Extract the (X, Y) coordinate from the center of the cell holding the provided text.  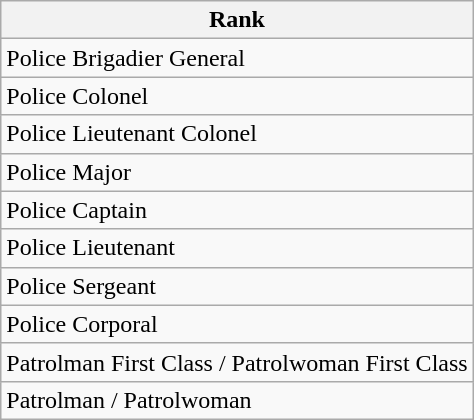
Police Major (237, 172)
Police Captain (237, 210)
Police Corporal (237, 324)
Police Brigadier General (237, 58)
Police Colonel (237, 96)
Rank (237, 20)
Police Lieutenant (237, 248)
Police Sergeant (237, 286)
Patrolman First Class / Patrolwoman First Class (237, 362)
Police Lieutenant Colonel (237, 134)
Patrolman / Patrolwoman (237, 400)
